Provide the (x, y) coordinate of the cell's center where the given text is located.  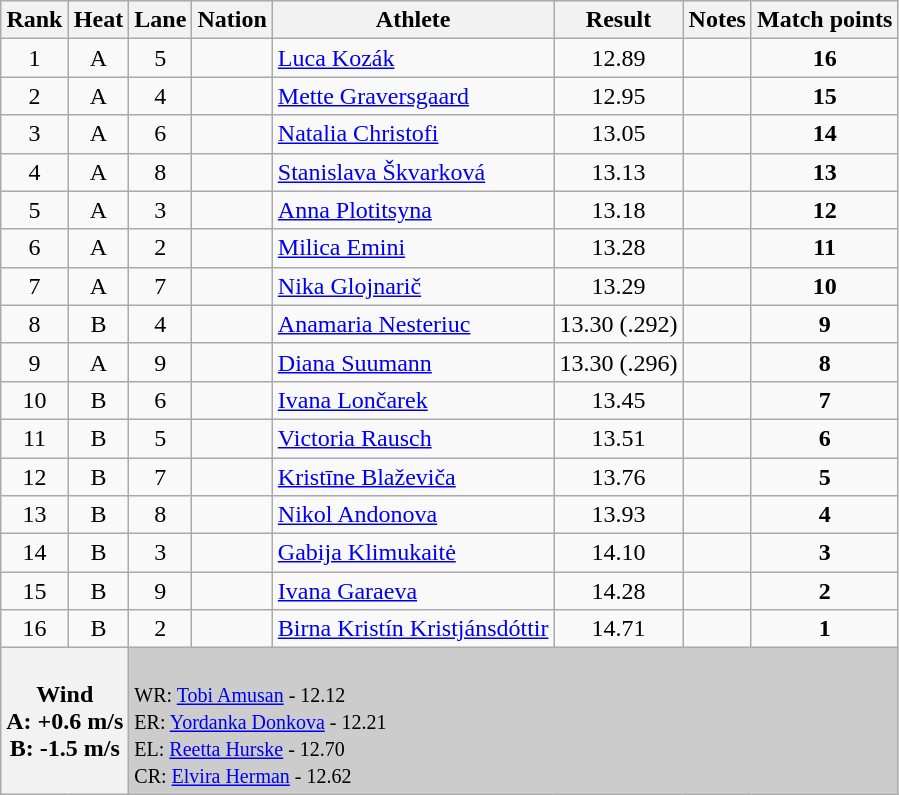
Ivana Lončarek (413, 400)
13.05 (618, 134)
Match points (824, 20)
14.71 (618, 629)
Stanislava Škvarková (413, 172)
13.93 (618, 515)
13.18 (618, 210)
Luca Kozák (413, 58)
Kristīne Blaževiča (413, 477)
13.29 (618, 286)
13.28 (618, 248)
Anamaria Nesteriuc (413, 324)
13.51 (618, 438)
12.95 (618, 96)
12.89 (618, 58)
WindA: +0.6 m/sB: -1.5 m/s (65, 721)
Birna Kristín Kristjánsdóttir (413, 629)
Nika Glojnarič (413, 286)
Lane (160, 20)
Notes (717, 20)
13.45 (618, 400)
Athlete (413, 20)
Anna Plotitsyna (413, 210)
13.13 (618, 172)
Result (618, 20)
14.28 (618, 591)
13.30 (.296) (618, 362)
14.10 (618, 553)
Victoria Rausch (413, 438)
Rank (34, 20)
Heat (98, 20)
Milica Emini (413, 248)
Mette Graversgaard (413, 96)
WR: Tobi Amusan - 12.12ER: Yordanka Donkova - 12.21 EL: Reetta Hurske - 12.70CR: Elvira Herman - 12.62 (514, 721)
Gabija Klimukaitė (413, 553)
Nikol Andonova (413, 515)
Natalia Christofi (413, 134)
Nation (232, 20)
13.76 (618, 477)
Diana Suumann (413, 362)
Ivana Garaeva (413, 591)
13.30 (.292) (618, 324)
